Search for the cell housing the specified text and yield its [x, y] center coordinate. 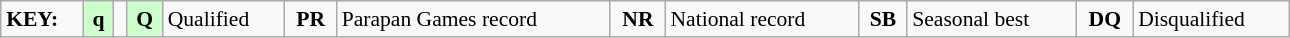
National record [762, 19]
q [98, 19]
Parapan Games record [474, 19]
KEY: [42, 19]
NR [638, 19]
PR [311, 19]
Qualified [224, 19]
Disqualified [1211, 19]
DQ [1104, 19]
Seasonal best [992, 19]
SB [884, 19]
Q [145, 19]
